Extract the [X, Y] coordinate from the center of the cell holding the provided text.  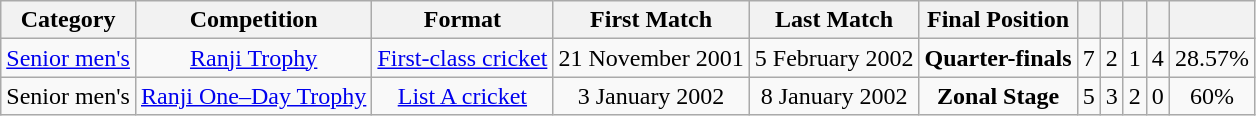
4 [1158, 58]
0 [1158, 96]
List A cricket [462, 96]
5 February 2002 [834, 58]
Final Position [998, 20]
21 November 2001 [651, 58]
28.57% [1212, 58]
First-class cricket [462, 58]
7 [1088, 58]
Quarter-finals [998, 58]
Ranji One–Day Trophy [253, 96]
Competition [253, 20]
60% [1212, 96]
Format [462, 20]
3 [1112, 96]
8 January 2002 [834, 96]
3 January 2002 [651, 96]
Zonal Stage [998, 96]
Last Match [834, 20]
5 [1088, 96]
1 [1134, 58]
First Match [651, 20]
Category [68, 20]
Ranji Trophy [253, 58]
